From the cell containing the given text, extract its center point as [X, Y] coordinate. 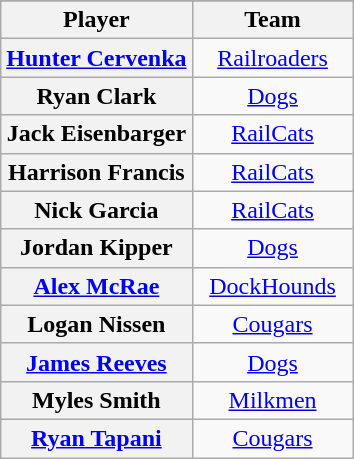
Hunter Cervenka [96, 58]
Myles Smith [96, 400]
Jack Eisenbarger [96, 134]
Harrison Francis [96, 172]
Milkmen [272, 400]
Jordan Kipper [96, 248]
Ryan Tapani [96, 438]
Ryan Clark [96, 96]
James Reeves [96, 362]
Team [272, 20]
Player [96, 20]
DockHounds [272, 286]
Railroaders [272, 58]
Logan Nissen [96, 324]
Nick Garcia [96, 210]
Alex McRae [96, 286]
